Detect which cell encompasses the target text, then output its [x, y] center coordinate. 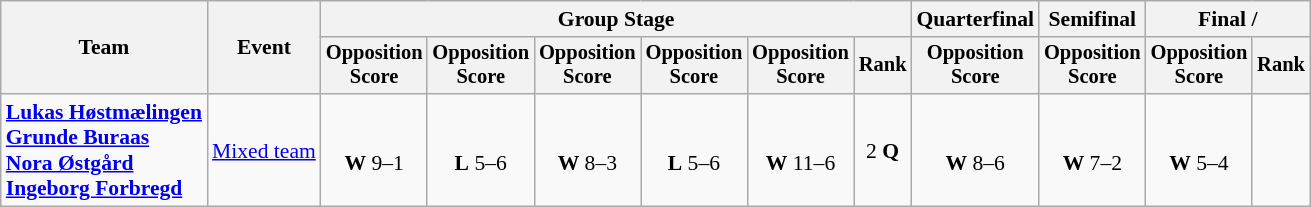
W 9–1 [374, 150]
W 8–3 [588, 150]
Event [264, 48]
Lukas HøstmælingenGrunde BuraasNora ØstgårdIngeborg Forbregd [104, 150]
W 7–2 [1092, 150]
Mixed team [264, 150]
Team [104, 48]
W 5–4 [1200, 150]
Semifinal [1092, 19]
W 8–6 [975, 150]
Group Stage [616, 19]
Quarterfinal [975, 19]
W 11–6 [800, 150]
Final / [1228, 19]
2 Q [883, 150]
